Output the (x, y) coordinate of the center of the cell containing the given text.  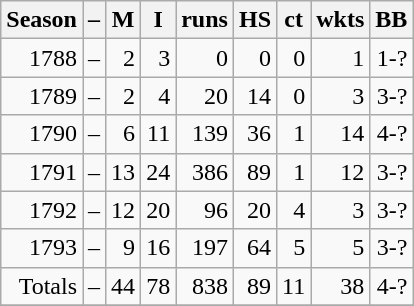
36 (254, 134)
1792 (42, 210)
9 (124, 248)
197 (205, 248)
139 (205, 134)
78 (158, 286)
1791 (42, 172)
838 (205, 286)
24 (158, 172)
38 (340, 286)
6 (124, 134)
Season (42, 20)
1790 (42, 134)
1793 (42, 248)
96 (205, 210)
Totals (42, 286)
I (158, 20)
44 (124, 286)
13 (124, 172)
1788 (42, 58)
1789 (42, 96)
runs (205, 20)
386 (205, 172)
HS (254, 20)
16 (158, 248)
wkts (340, 20)
64 (254, 248)
BB (392, 20)
M (124, 20)
1-? (392, 58)
ct (294, 20)
